Pinpoint the cell where the given text exists, returning its (x, y) midpoint coordinate. 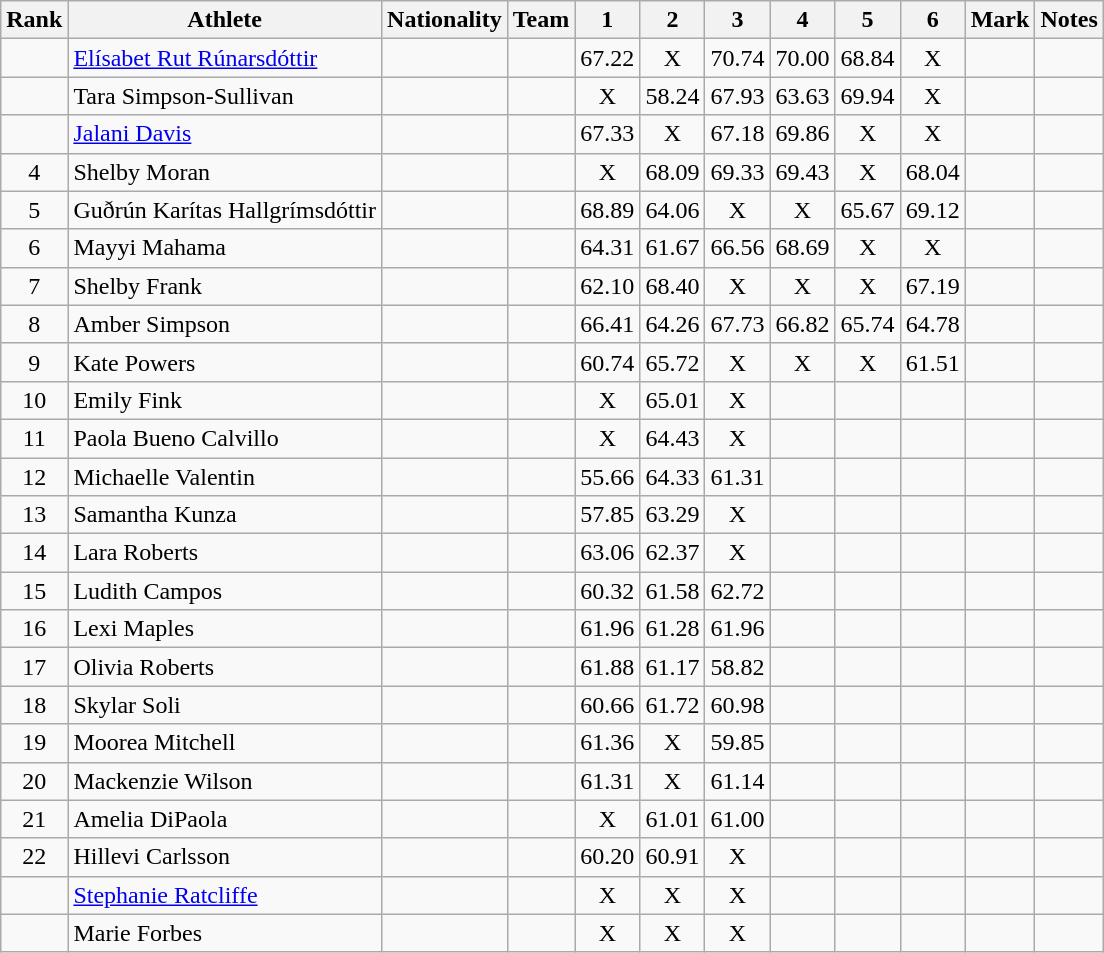
Lexi Maples (225, 629)
63.29 (672, 515)
60.74 (608, 362)
61.17 (672, 667)
64.43 (672, 438)
22 (34, 857)
8 (34, 324)
69.43 (802, 172)
18 (34, 705)
68.69 (802, 248)
64.78 (932, 324)
Amelia DiPaola (225, 819)
13 (34, 515)
59.85 (738, 743)
61.67 (672, 248)
62.72 (738, 591)
61.01 (672, 819)
Nationality (445, 20)
61.72 (672, 705)
14 (34, 553)
61.00 (738, 819)
15 (34, 591)
61.36 (608, 743)
61.28 (672, 629)
Kate Powers (225, 362)
66.41 (608, 324)
68.84 (868, 58)
Skylar Soli (225, 705)
57.85 (608, 515)
68.89 (608, 210)
21 (34, 819)
Ludith Campos (225, 591)
Samantha Kunza (225, 515)
64.31 (608, 248)
58.82 (738, 667)
69.94 (868, 96)
16 (34, 629)
67.18 (738, 134)
Hillevi Carlsson (225, 857)
61.58 (672, 591)
67.22 (608, 58)
Paola Bueno Calvillo (225, 438)
67.33 (608, 134)
Michaelle Valentin (225, 477)
Mackenzie Wilson (225, 781)
Jalani Davis (225, 134)
63.06 (608, 553)
Marie Forbes (225, 933)
Lara Roberts (225, 553)
19 (34, 743)
Mayyi Mahama (225, 248)
67.19 (932, 286)
64.06 (672, 210)
17 (34, 667)
68.40 (672, 286)
Emily Fink (225, 400)
10 (34, 400)
Shelby Frank (225, 286)
Notes (1069, 20)
58.24 (672, 96)
69.12 (932, 210)
7 (34, 286)
69.33 (738, 172)
Shelby Moran (225, 172)
60.91 (672, 857)
Team (541, 20)
62.37 (672, 553)
61.88 (608, 667)
61.14 (738, 781)
68.09 (672, 172)
Rank (34, 20)
3 (738, 20)
65.74 (868, 324)
66.56 (738, 248)
67.93 (738, 96)
Moorea Mitchell (225, 743)
69.86 (802, 134)
Stephanie Ratcliffe (225, 895)
1 (608, 20)
70.74 (738, 58)
61.51 (932, 362)
63.63 (802, 96)
67.73 (738, 324)
64.33 (672, 477)
65.67 (868, 210)
Elísabet Rut Rúnarsdóttir (225, 58)
70.00 (802, 58)
65.72 (672, 362)
60.66 (608, 705)
68.04 (932, 172)
60.32 (608, 591)
12 (34, 477)
Mark (1000, 20)
60.98 (738, 705)
Athlete (225, 20)
65.01 (672, 400)
9 (34, 362)
66.82 (802, 324)
60.20 (608, 857)
Amber Simpson (225, 324)
55.66 (608, 477)
Guðrún Karítas Hallgrímsdóttir (225, 210)
62.10 (608, 286)
Tara Simpson-Sullivan (225, 96)
20 (34, 781)
11 (34, 438)
2 (672, 20)
64.26 (672, 324)
Olivia Roberts (225, 667)
